Scan for the cell matching the given text and deliver its (X, Y) coordinate at center. 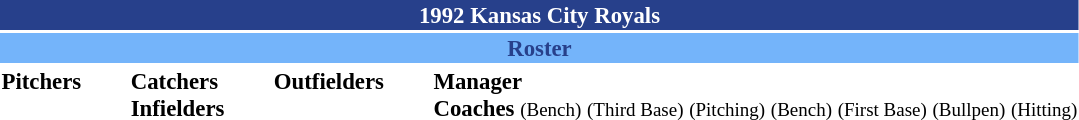
1992 Kansas City Royals (540, 15)
Roster (540, 48)
